Detect which cell encompasses the target text, then output its [X, Y] center coordinate. 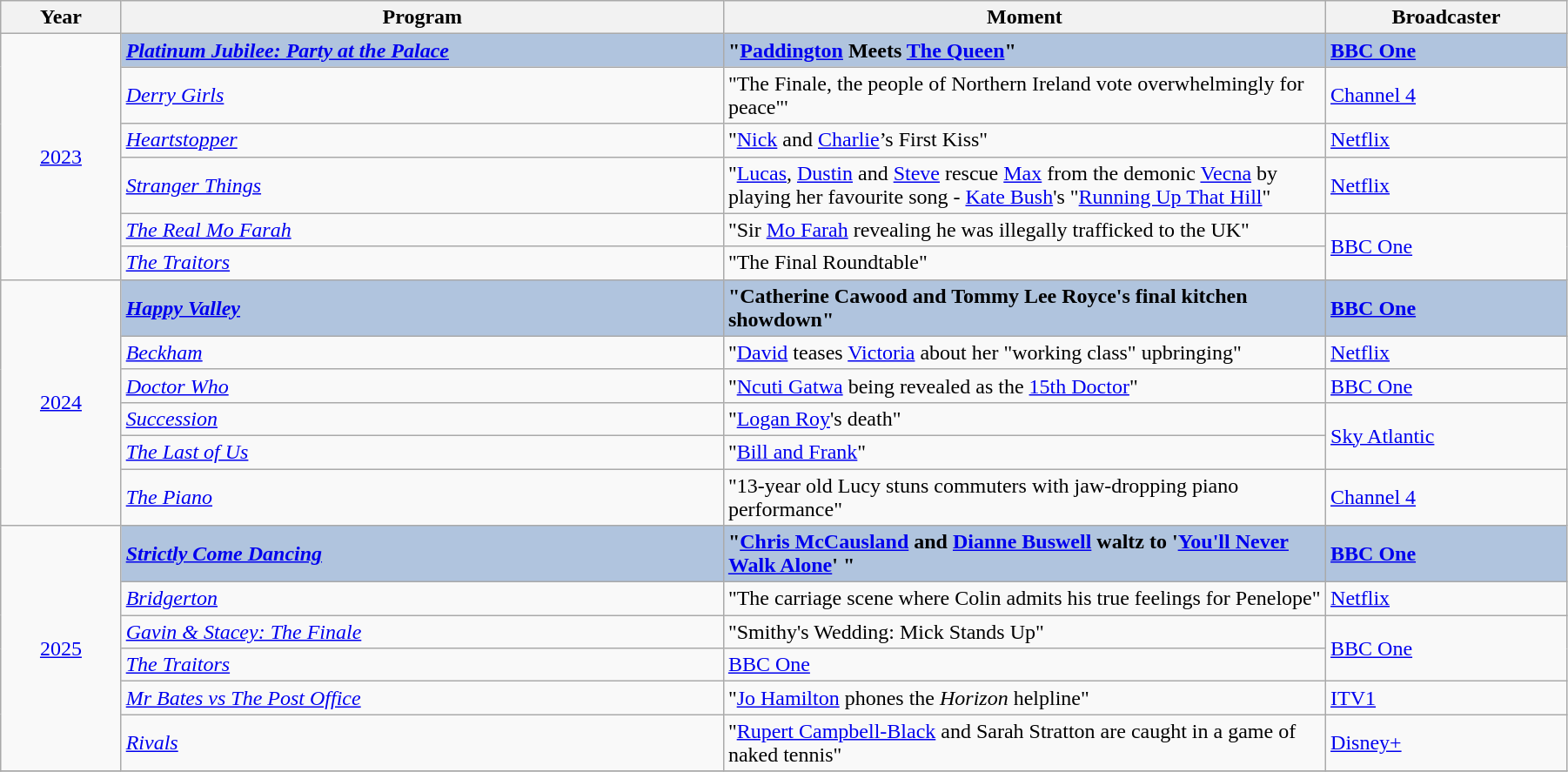
Moment [1024, 17]
Derry Girls [422, 96]
"Rupert Campbell-Black and Sarah Stratton are caught in a game of naked tennis" [1024, 743]
Disney+ [1446, 743]
Year [61, 17]
Beckham [422, 352]
"Lucas, Dustin and Steve rescue Max from the demonic Vecna by playing her favourite song - Kate Bush's "Running Up That Hill" [1024, 185]
"Jo Hamilton phones the Horizon helpline" [1024, 698]
"Sir Mo Farah revealing he was illegally trafficked to the UK" [1024, 230]
"The Finale, the people of Northern Ireland vote overwhelmingly for peace"' [1024, 96]
The Real Mo Farah [422, 230]
Doctor Who [422, 386]
Rivals [422, 743]
"13-year old Lucy stuns commuters with jaw-dropping piano performance" [1024, 496]
Platinum Jubilee: Party at the Palace [422, 50]
2024 [61, 402]
"Ncuti Gatwa being revealed as the 15th Doctor" [1024, 386]
"The Final Roundtable" [1024, 263]
The Piano [422, 496]
Program [422, 17]
Heartstopper [422, 140]
"David teases Victoria about her "working class" upbringing" [1024, 352]
Stranger Things [422, 185]
"Bill and Frank" [1024, 452]
Bridgerton [422, 599]
Happy Valley [422, 308]
Mr Bates vs The Post Office [422, 698]
Succession [422, 419]
"Nick and Charlie’s First Kiss" [1024, 140]
"Paddington Meets The Queen" [1024, 50]
2025 [61, 648]
ITV1 [1446, 698]
Broadcaster [1446, 17]
2023 [61, 157]
Gavin & Stacey: The Finale [422, 632]
"Smithy's Wedding: Mick Stands Up" [1024, 632]
"Logan Roy's death" [1024, 419]
Strictly Come Dancing [422, 554]
Sky Atlantic [1446, 435]
"Chris McCausland and Dianne Buswell waltz to 'You'll Never Walk Alone' " [1024, 554]
"Catherine Cawood and Tommy Lee Royce's final kitchen showdown" [1024, 308]
"The carriage scene where Colin admits his true feelings for Penelope" [1024, 599]
The Last of Us [422, 452]
